Pinpoint the cell where the given text exists, returning its (X, Y) midpoint coordinate. 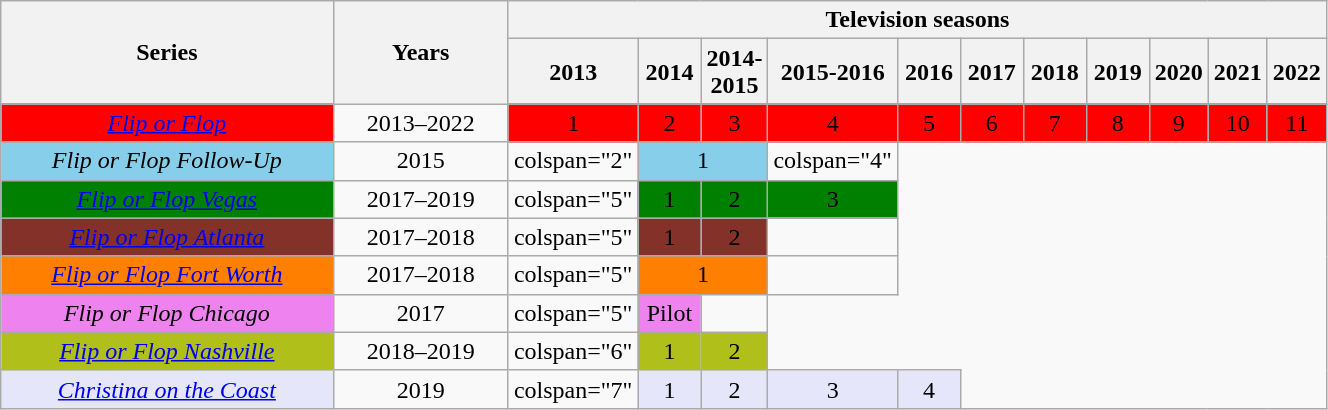
Flip or Flop Follow-Up (167, 161)
2016 (928, 72)
2014 (670, 72)
2013 (573, 72)
Television seasons (917, 20)
6 (992, 123)
Flip or Flop (167, 123)
Flip or Flop Chicago (167, 313)
colspan="4" (833, 161)
2017–2019 (420, 199)
colspan="7" (573, 389)
2018–2019 (420, 351)
11 (1296, 123)
Years (420, 52)
Christina on the Coast (167, 389)
Flip or Flop Nashville (167, 351)
Flip or Flop Vegas (167, 199)
colspan="2" (573, 161)
Flip or Flop Atlanta (167, 237)
5 (928, 123)
2020 (1178, 72)
2021 (1238, 72)
2014-2015 (734, 72)
2015 (420, 161)
7 (1054, 123)
Flip or Flop Fort Worth (167, 275)
2022 (1296, 72)
Pilot (670, 313)
colspan="6" (573, 351)
10 (1238, 123)
2015-2016 (833, 72)
2018 (1054, 72)
8 (1118, 123)
2013–2022 (420, 123)
9 (1178, 123)
Series (167, 52)
